Return [x, y] of the center of cell containing provided text 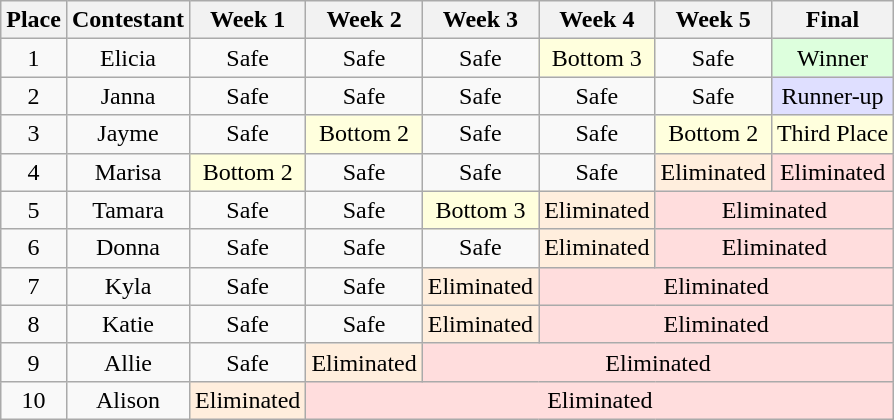
Week 4 [597, 20]
7 [34, 286]
Winner [832, 58]
Final [832, 20]
Elicia [128, 58]
Week 5 [713, 20]
Place [34, 20]
Alison [128, 400]
10 [34, 400]
Tamara [128, 210]
5 [34, 210]
Contestant [128, 20]
Week 2 [364, 20]
Kyla [128, 286]
Runner-up [832, 96]
Marisa [128, 172]
1 [34, 58]
6 [34, 248]
3 [34, 134]
Allie [128, 362]
8 [34, 324]
Janna [128, 96]
Donna [128, 248]
Jayme [128, 134]
Third Place [832, 134]
9 [34, 362]
Katie [128, 324]
Week 1 [248, 20]
4 [34, 172]
2 [34, 96]
Week 3 [480, 20]
